Search for the cell housing the specified text and yield its (X, Y) center coordinate. 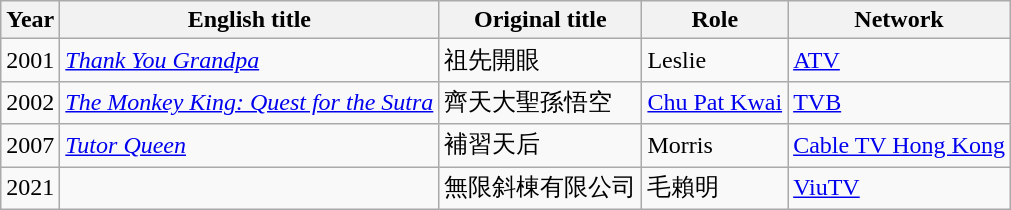
齊天大聖孫悟空 (540, 102)
Year (30, 20)
ATV (900, 60)
2021 (30, 188)
毛賴明 (715, 188)
Role (715, 20)
Original title (540, 20)
2002 (30, 102)
Chu Pat Kwai (715, 102)
The Monkey King: Quest for the Sutra (250, 102)
2001 (30, 60)
Network (900, 20)
Morris (715, 146)
無限斜棟有限公司 (540, 188)
祖先開眼 (540, 60)
Cable TV Hong Kong (900, 146)
補習天后 (540, 146)
English title (250, 20)
TVB (900, 102)
Leslie (715, 60)
Tutor Queen (250, 146)
2007 (30, 146)
Thank You Grandpa (250, 60)
ViuTV (900, 188)
